Extract the (X, Y) coordinate from the center of the cell holding the provided text.  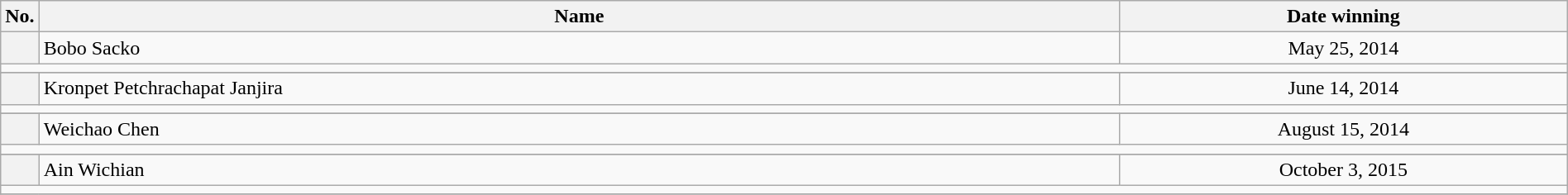
Name (579, 17)
June 14, 2014 (1343, 88)
Kronpet Petchrachapat Janjira (579, 88)
Bobo Sacko (579, 48)
August 15, 2014 (1343, 129)
Weichao Chen (579, 129)
October 3, 2015 (1343, 169)
Date winning (1343, 17)
Ain Wichian (579, 169)
No. (20, 17)
May 25, 2014 (1343, 48)
